Return the [X, Y] coordinate for the center point of the cell that contains the specified text.  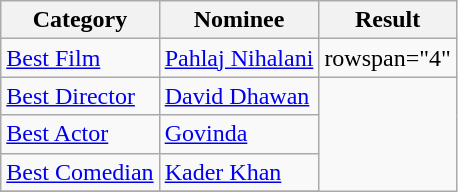
Best Director [80, 96]
David Dhawan [239, 96]
Best Actor [80, 134]
Govinda [239, 134]
Best Comedian [80, 172]
Kader Khan [239, 172]
Nominee [239, 20]
Pahlaj Nihalani [239, 58]
Best Film [80, 58]
Result [388, 20]
rowspan="4" [388, 58]
Category [80, 20]
